Locate the cell with the specified text and output its [X, Y] center coordinate. 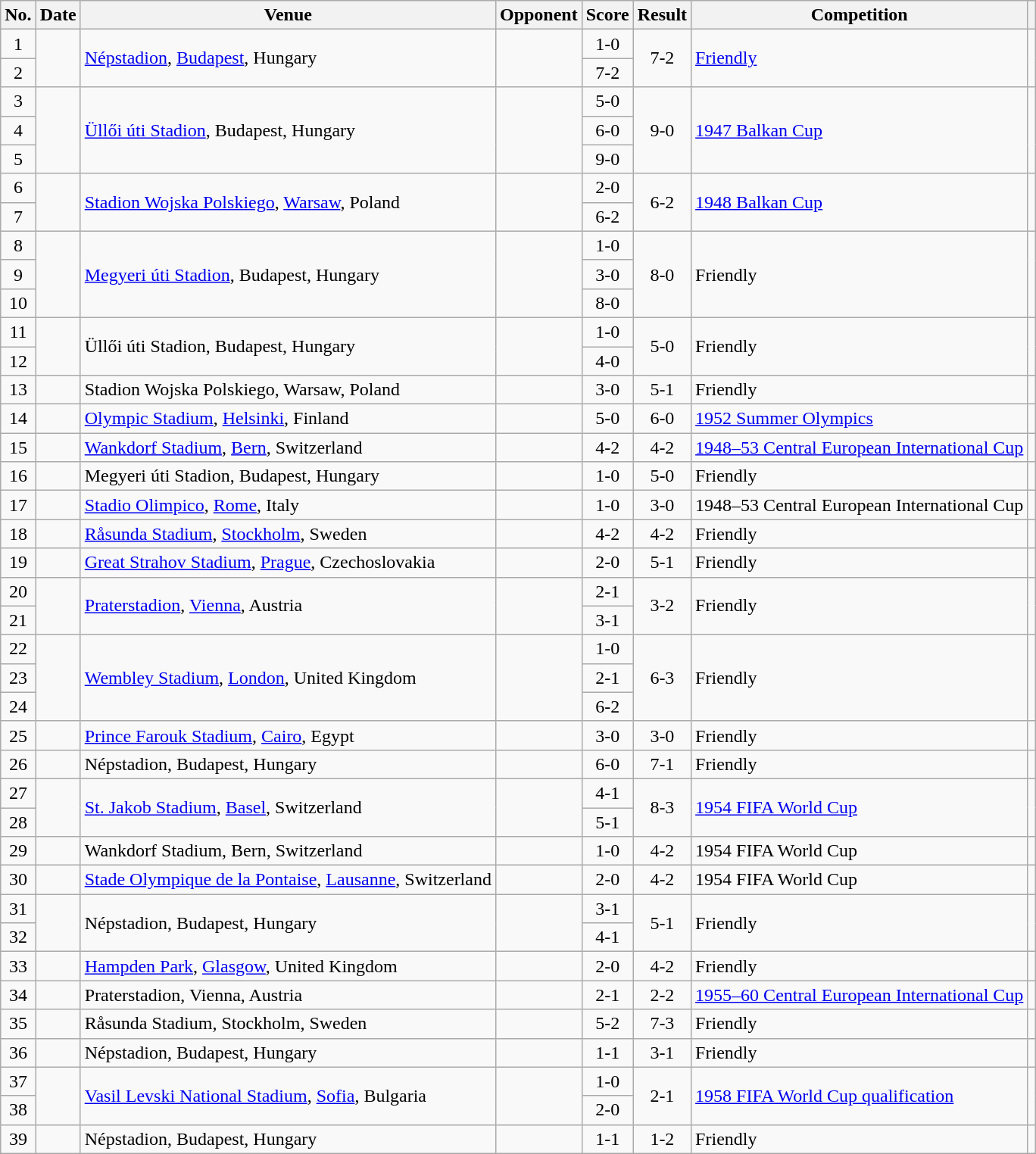
Score [607, 15]
24 [18, 706]
Vasil Levski National Stadium, Sofia, Bulgaria [288, 1096]
6-3 [662, 678]
5 [18, 159]
Wembley Stadium, London, United Kingdom [288, 678]
Stadio Olimpico, Rome, Italy [288, 505]
28 [18, 822]
1948 Balkan Cup [860, 202]
13 [18, 390]
21 [18, 620]
1958 FIFA World Cup qualification [860, 1096]
11 [18, 332]
Competition [860, 15]
35 [18, 1024]
12 [18, 361]
31 [18, 909]
20 [18, 591]
2 [18, 73]
2-2 [662, 995]
1947 Balkan Cup [860, 130]
1-2 [662, 1139]
37 [18, 1081]
Stade Olympique de la Pontaise, Lausanne, Switzerland [288, 880]
15 [18, 448]
5-2 [607, 1024]
36 [18, 1053]
7-1 [662, 764]
Date [58, 15]
10 [18, 303]
Hampden Park, Glasgow, United Kingdom [288, 966]
14 [18, 419]
Opponent [538, 15]
9 [18, 274]
3-2 [662, 606]
6 [18, 188]
8 [18, 245]
Prince Farouk Stadium, Cairo, Egypt [288, 735]
1955–60 Central European International Cup [860, 995]
22 [18, 649]
18 [18, 534]
Great Strahov Stadium, Prague, Czechoslovakia [288, 563]
1 [18, 44]
30 [18, 880]
34 [18, 995]
38 [18, 1110]
26 [18, 764]
1952 Summer Olympics [860, 419]
Result [662, 15]
33 [18, 966]
St. Jakob Stadium, Basel, Switzerland [288, 807]
Venue [288, 15]
25 [18, 735]
16 [18, 476]
No. [18, 15]
27 [18, 793]
29 [18, 851]
4-0 [607, 361]
39 [18, 1139]
7 [18, 217]
Olympic Stadium, Helsinki, Finland [288, 419]
32 [18, 937]
4 [18, 130]
23 [18, 678]
3 [18, 101]
8-3 [662, 807]
19 [18, 563]
17 [18, 505]
7-3 [662, 1024]
